Determine the [x, y] coordinate at the center of the cell enclosing the given text.  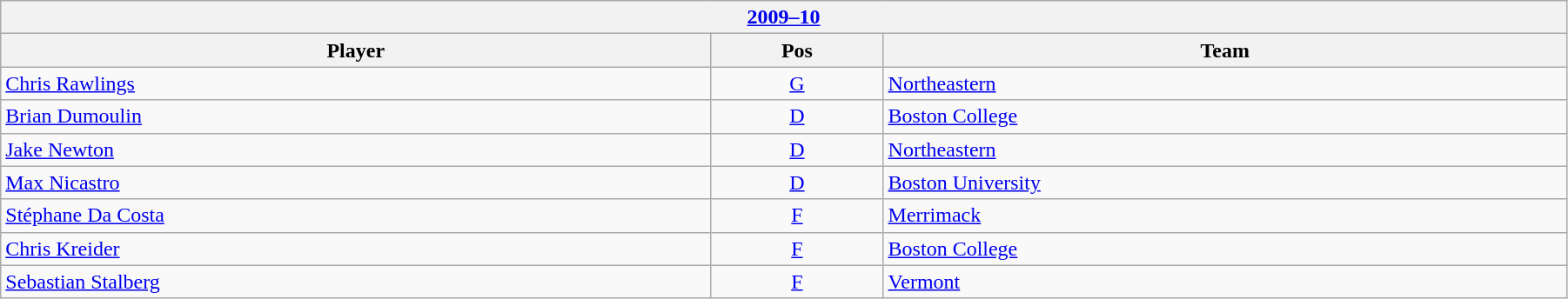
Chris Rawlings [356, 83]
Boston University [1225, 183]
Pos [797, 50]
Player [356, 50]
2009–10 [784, 17]
Sebastian Stalberg [356, 282]
Brian Dumoulin [356, 116]
Chris Kreider [356, 249]
Jake Newton [356, 149]
Vermont [1225, 282]
Stéphane Da Costa [356, 216]
Team [1225, 50]
G [797, 83]
Merrimack [1225, 216]
Max Nicastro [356, 183]
